Return the (x, y) coordinate for the center point of the cell that contains the specified text.  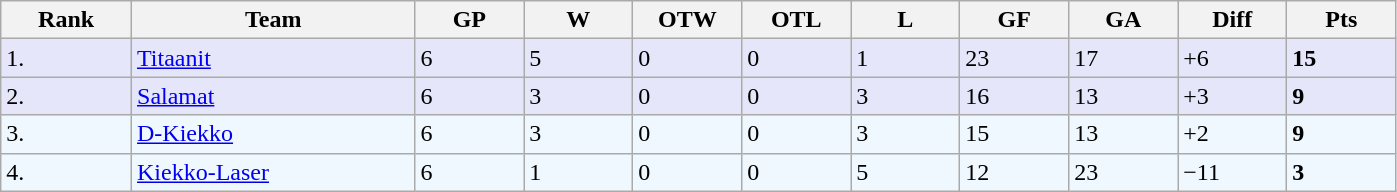
17 (1124, 58)
+2 (1232, 134)
D-Kiekko (274, 134)
OTW (688, 20)
1. (66, 58)
Kiekko-Laser (274, 172)
Pts (1342, 20)
Rank (66, 20)
Salamat (274, 96)
3. (66, 134)
12 (1014, 172)
−11 (1232, 172)
+6 (1232, 58)
GP (470, 20)
GA (1124, 20)
Team (274, 20)
4. (66, 172)
16 (1014, 96)
L (906, 20)
2. (66, 96)
GF (1014, 20)
OTL (796, 20)
W (578, 20)
+3 (1232, 96)
Diff (1232, 20)
Titaanit (274, 58)
